From the cell containing the given text, extract its center point as [X, Y] coordinate. 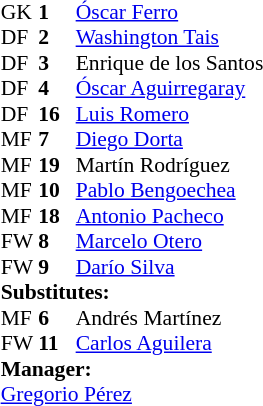
8 [57, 241]
16 [57, 114]
6 [57, 318]
19 [57, 165]
2 [57, 37]
18 [57, 216]
11 [57, 343]
10 [57, 191]
9 [57, 267]
3 [57, 63]
7 [57, 139]
4 [57, 89]
